Extract the (X, Y) coordinate from the center of the cell holding the provided text.  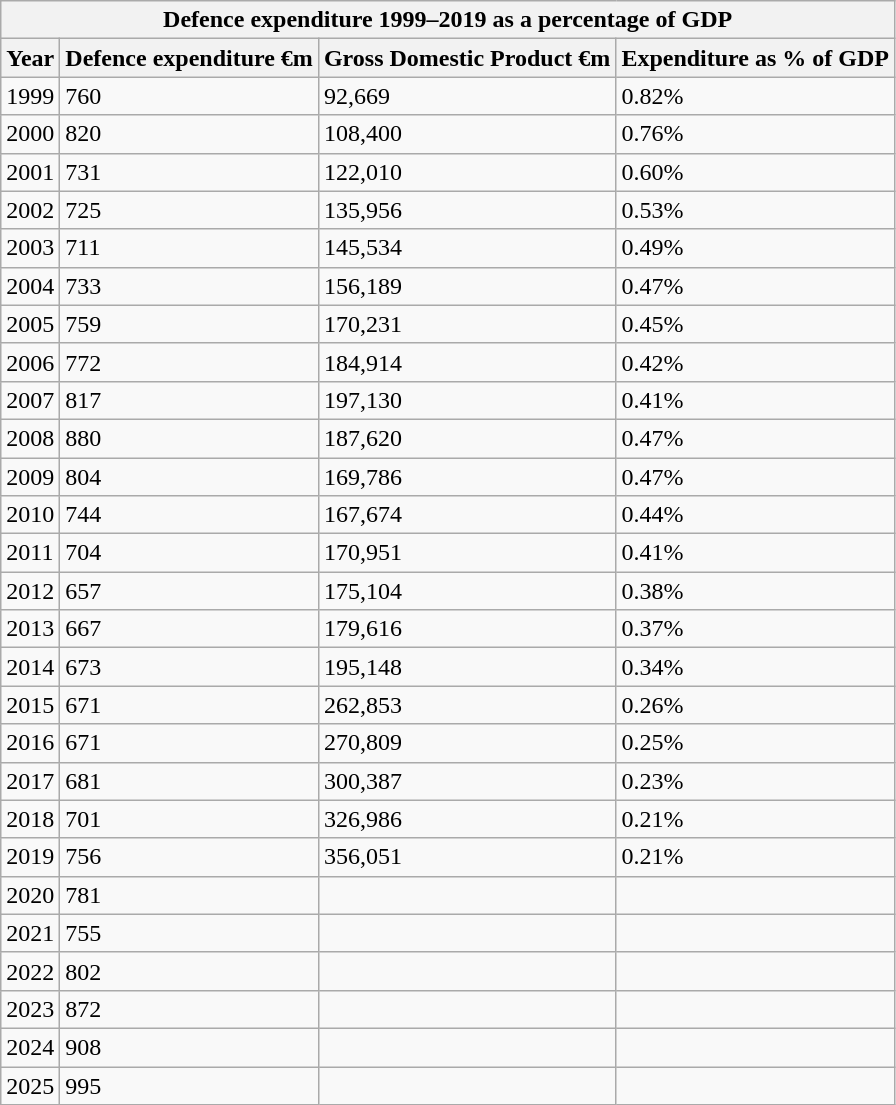
781 (190, 895)
995 (190, 1085)
2015 (30, 705)
731 (190, 172)
167,674 (466, 515)
760 (190, 96)
0.45% (756, 324)
0.53% (756, 210)
2012 (30, 591)
2005 (30, 324)
733 (190, 286)
681 (190, 781)
0.38% (756, 591)
175,104 (466, 591)
2002 (30, 210)
755 (190, 933)
195,148 (466, 667)
2010 (30, 515)
725 (190, 210)
667 (190, 629)
756 (190, 857)
2004 (30, 286)
880 (190, 438)
2025 (30, 1085)
170,951 (466, 553)
184,914 (466, 362)
262,853 (466, 705)
2000 (30, 134)
804 (190, 477)
872 (190, 1009)
92,669 (466, 96)
759 (190, 324)
326,986 (466, 819)
2020 (30, 895)
2013 (30, 629)
2016 (30, 743)
108,400 (466, 134)
Defence expenditure 1999–2019 as a percentage of GDP (448, 20)
0.76% (756, 134)
197,130 (466, 400)
2001 (30, 172)
1999 (30, 96)
0.82% (756, 96)
Defence expenditure €m (190, 58)
2019 (30, 857)
772 (190, 362)
179,616 (466, 629)
2018 (30, 819)
908 (190, 1047)
0.44% (756, 515)
0.60% (756, 172)
187,620 (466, 438)
Year (30, 58)
122,010 (466, 172)
2014 (30, 667)
169,786 (466, 477)
2022 (30, 971)
2003 (30, 248)
270,809 (466, 743)
657 (190, 591)
701 (190, 819)
704 (190, 553)
2017 (30, 781)
2011 (30, 553)
0.25% (756, 743)
2007 (30, 400)
2006 (30, 362)
300,387 (466, 781)
170,231 (466, 324)
156,189 (466, 286)
673 (190, 667)
0.37% (756, 629)
0.26% (756, 705)
0.42% (756, 362)
2021 (30, 933)
356,051 (466, 857)
2024 (30, 1047)
135,956 (466, 210)
820 (190, 134)
744 (190, 515)
711 (190, 248)
0.49% (756, 248)
145,534 (466, 248)
802 (190, 971)
817 (190, 400)
0.34% (756, 667)
0.23% (756, 781)
Expenditure as % of GDP (756, 58)
Gross Domestic Product €m (466, 58)
2008 (30, 438)
2009 (30, 477)
2023 (30, 1009)
